Identify which cell holds the provided text, then report its [X, Y] central coordinate. 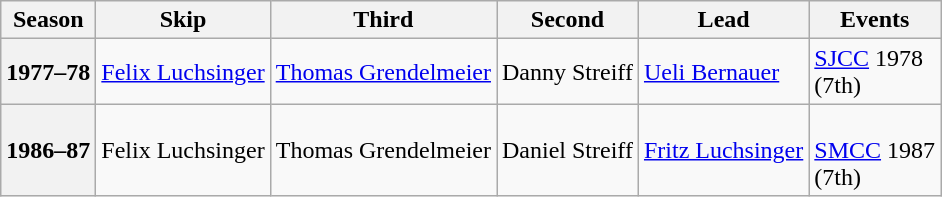
1986–87 [48, 150]
Lead [723, 20]
Danny Streiff [567, 72]
Events [875, 20]
Skip [183, 20]
Fritz Luchsinger [723, 150]
Ueli Bernauer [723, 72]
Daniel Streiff [567, 150]
Third [383, 20]
1977–78 [48, 72]
SMCC 1987 (7th) [875, 150]
Season [48, 20]
Second [567, 20]
SJCC 1978 (7th) [875, 72]
